Extract the (x, y) coordinate from the center of the cell holding the provided text.  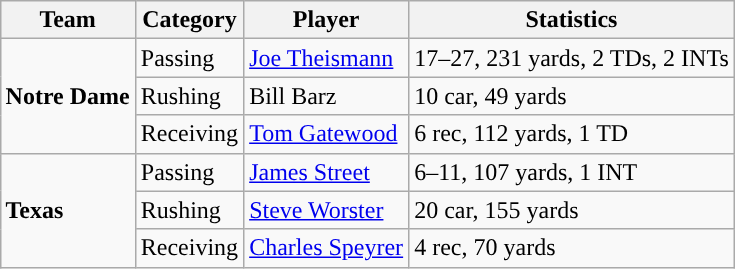
Bill Barz (326, 96)
Tom Gatewood (326, 134)
Category (189, 20)
Notre Dame (68, 96)
Texas (68, 210)
Joe Theismann (326, 58)
Charles Speyrer (326, 248)
Steve Worster (326, 210)
James Street (326, 172)
6–11, 107 yards, 1 INT (572, 172)
17–27, 231 yards, 2 TDs, 2 INTs (572, 58)
Player (326, 20)
Team (68, 20)
6 rec, 112 yards, 1 TD (572, 134)
10 car, 49 yards (572, 96)
20 car, 155 yards (572, 210)
Statistics (572, 20)
4 rec, 70 yards (572, 248)
